Extract the [X, Y] coordinate from the center of the cell holding the provided text.  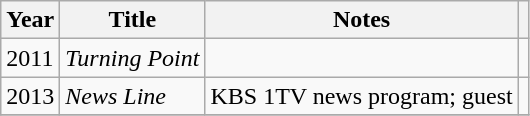
2011 [30, 58]
Year [30, 20]
2013 [30, 96]
Title [132, 20]
News Line [132, 96]
Turning Point [132, 58]
Notes [362, 20]
KBS 1TV news program; guest [362, 96]
